Capture the cell that displays the provided text and extract its (X, Y) central coordinate. 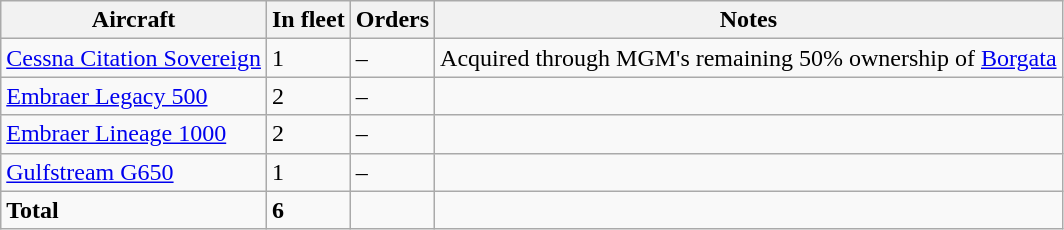
Aircraft (134, 20)
Acquired through MGM's remaining 50% ownership of Borgata (749, 58)
Embraer Legacy 500 (134, 96)
Embraer Lineage 1000 (134, 134)
Notes (749, 20)
Total (134, 210)
Gulfstream G650 (134, 172)
Orders (392, 20)
Cessna Citation Sovereign (134, 58)
In fleet (308, 20)
6 (308, 210)
